Scan for the cell matching the given text and deliver its [x, y] coordinate at center. 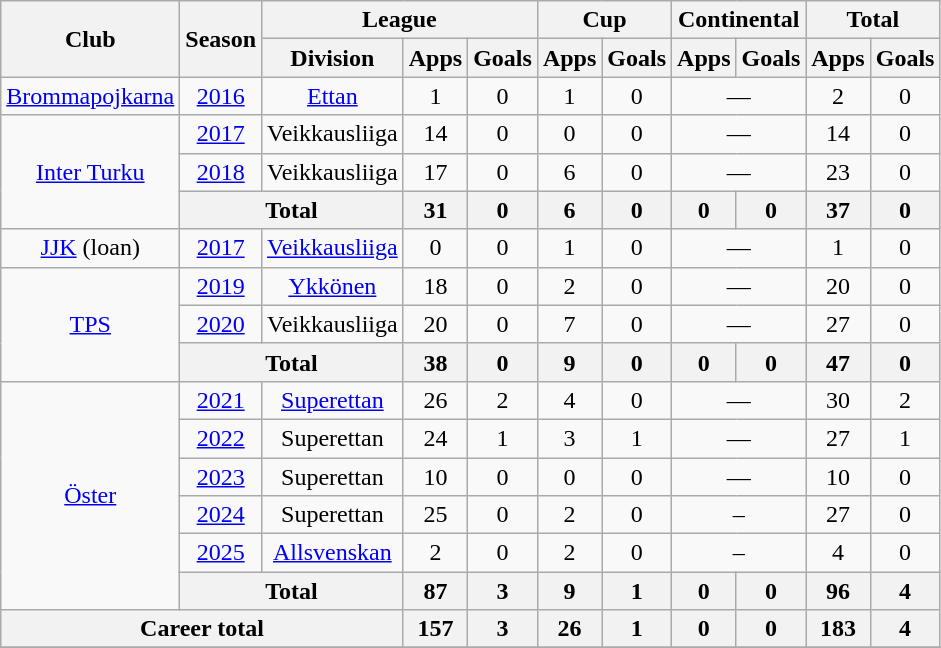
7 [569, 324]
2022 [221, 438]
23 [838, 172]
25 [435, 515]
TPS [90, 324]
Season [221, 39]
17 [435, 172]
18 [435, 286]
24 [435, 438]
37 [838, 210]
Inter Turku [90, 172]
2024 [221, 515]
2025 [221, 553]
Brommapojkarna [90, 96]
30 [838, 400]
47 [838, 362]
183 [838, 629]
2020 [221, 324]
31 [435, 210]
Ettan [333, 96]
Ykkönen [333, 286]
League [400, 20]
Continental [739, 20]
Division [333, 58]
157 [435, 629]
2021 [221, 400]
Öster [90, 495]
Club [90, 39]
2018 [221, 172]
2019 [221, 286]
Career total [202, 629]
96 [838, 591]
JJK (loan) [90, 248]
38 [435, 362]
Cup [604, 20]
87 [435, 591]
2016 [221, 96]
2023 [221, 477]
Allsvenskan [333, 553]
